Detect which cell encompasses the target text, then output its (X, Y) center coordinate. 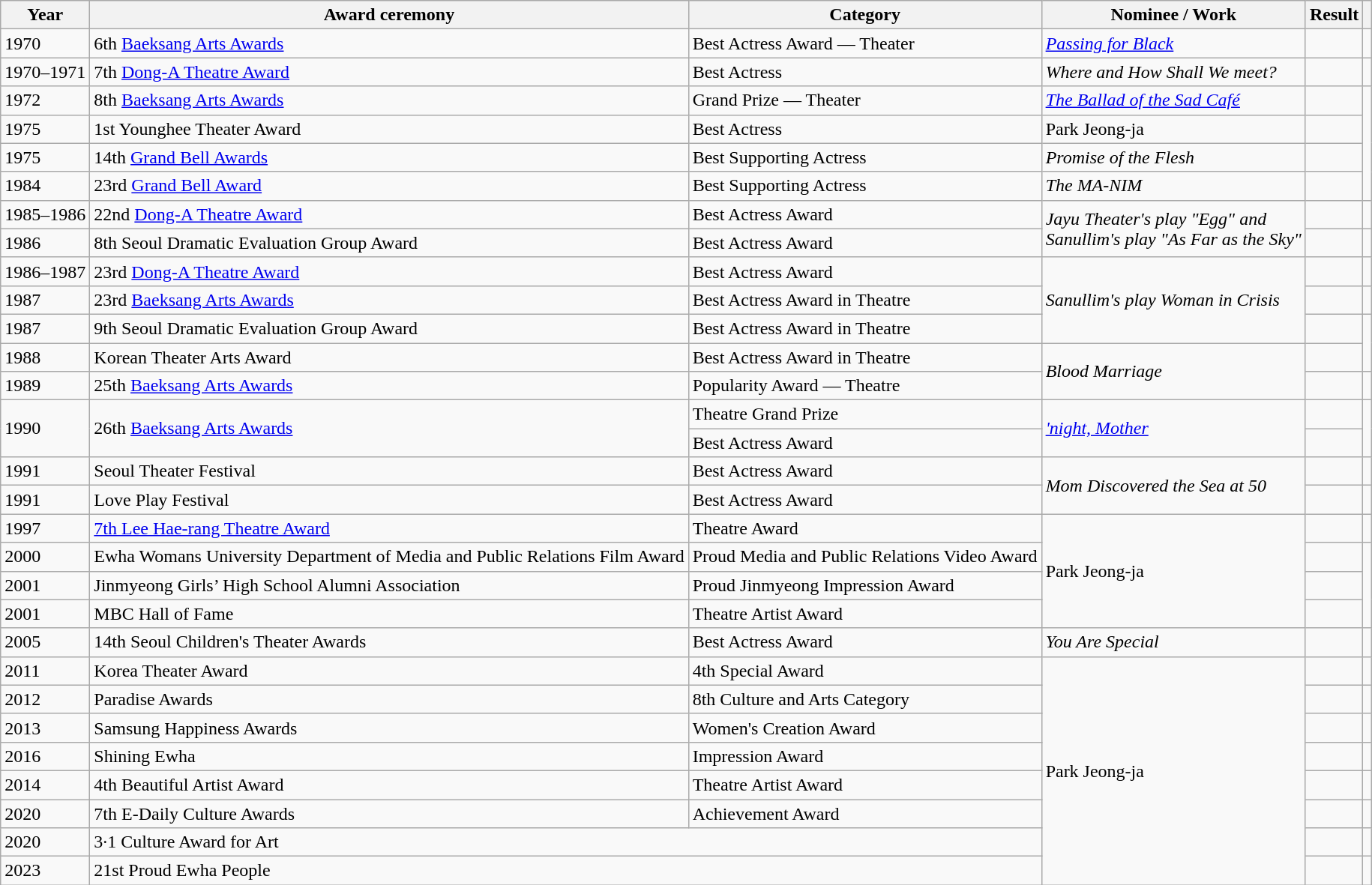
1988 (45, 357)
21st Proud Ewha People (565, 871)
Proud Jinmyeong Impression Award (865, 585)
Theatre Award (865, 528)
8th Baeksang Arts Awards (389, 100)
1st Younghee Theater Award (389, 129)
2011 (45, 671)
1972 (45, 100)
1970–1971 (45, 72)
4th Beautiful Artist Award (389, 785)
Korean Theater Arts Award (389, 357)
Grand Prize — Theater (865, 100)
2014 (45, 785)
7th Lee Hae-rang Theatre Award (389, 528)
7th E-Daily Culture Awards (389, 813)
3·1 Culture Award for Art (565, 842)
MBC Hall of Fame (389, 614)
Blood Marriage (1173, 372)
Jayu Theater's play "Egg" andSanullim's play "As Far as the Sky" (1173, 229)
The Ballad of the Sad Café (1173, 100)
Proud Media and Public Relations Video Award (865, 557)
Best Actress Award — Theater (865, 43)
4th Special Award (865, 671)
1985–1986 (45, 214)
Shining Ewha (389, 756)
Love Play Festival (389, 500)
Where and How Shall We meet? (1173, 72)
8th Culture and Arts Category (865, 699)
You Are Special (1173, 642)
1984 (45, 186)
Mom Discovered the Sea at 50 (1173, 486)
The MA-NIM (1173, 186)
25th Baeksang Arts Awards (389, 386)
Impression Award (865, 756)
Achievement Award (865, 813)
1989 (45, 386)
Ewha Womans University Department of Media and Public Relations Film Award (389, 557)
23rd Dong-A Theatre Award (389, 271)
Jinmyeong Girls’ High School Alumni Association (389, 585)
Theatre Grand Prize (865, 414)
1986–1987 (45, 271)
1986 (45, 243)
Category (865, 15)
Award ceremony (389, 15)
9th Seoul Dramatic Evaluation Group Award (389, 328)
7th Dong-A Theatre Award (389, 72)
22nd Dong-A Theatre Award (389, 214)
8th Seoul Dramatic Evaluation Group Award (389, 243)
2016 (45, 756)
Women's Creation Award (865, 728)
23rd Baeksang Arts Awards (389, 300)
Passing for Black (1173, 43)
26th Baeksang Arts Awards (389, 429)
Sanullim's play Woman in Crisis (1173, 300)
2012 (45, 699)
2023 (45, 871)
6th Baeksang Arts Awards (389, 43)
Year (45, 15)
2013 (45, 728)
1970 (45, 43)
Nominee / Work (1173, 15)
Promise of the Flesh (1173, 157)
Result (1334, 15)
Popularity Award — Theatre (865, 386)
2000 (45, 557)
Paradise Awards (389, 699)
Korea Theater Award (389, 671)
14th Grand Bell Awards (389, 157)
14th Seoul Children's Theater Awards (389, 642)
2005 (45, 642)
23rd Grand Bell Award (389, 186)
Seoul Theater Festival (389, 471)
1990 (45, 429)
1997 (45, 528)
Samsung Happiness Awards (389, 728)
'night, Mother (1173, 429)
